Scan for the cell matching the given text and deliver its [x, y] coordinate at center. 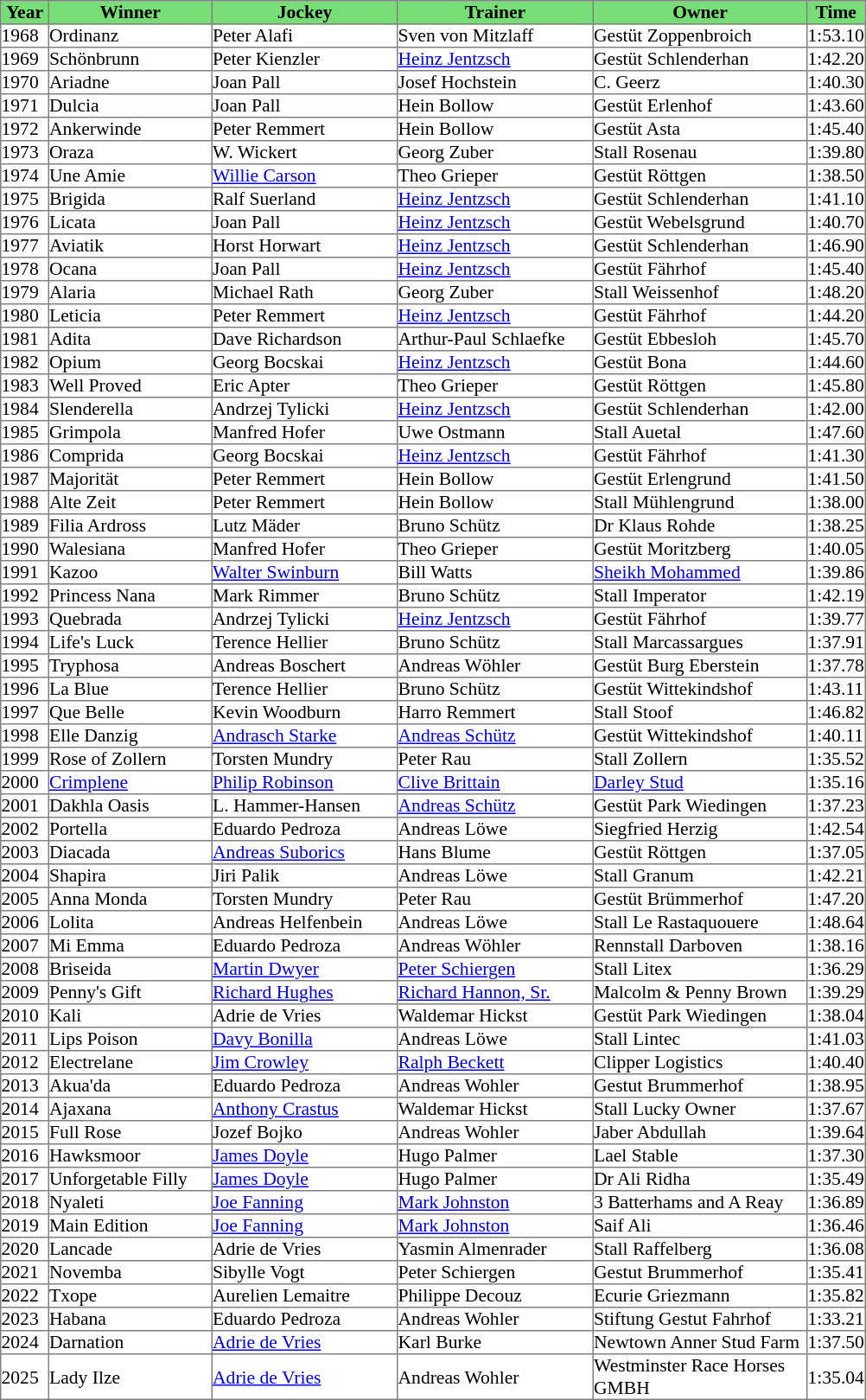
1:45.70 [837, 339]
1:37.05 [837, 852]
2016 [25, 1156]
1:45.80 [837, 385]
Briseida [130, 970]
1:53.10 [837, 36]
Sibylle Vogt [304, 1272]
Unforgetable Filly [130, 1179]
1972 [25, 130]
2025 [25, 1377]
Eric Apter [304, 385]
2010 [25, 1016]
Penny's Gift [130, 992]
1984 [25, 410]
Lancade [130, 1250]
Dulcia [130, 105]
Akua'da [130, 1085]
Alte Zeit [130, 503]
1:42.21 [837, 876]
La Blue [130, 690]
1987 [25, 479]
Sheikh Mohammed [700, 572]
Portella [130, 830]
1:35.16 [837, 783]
Electrelane [130, 1063]
2017 [25, 1179]
1978 [25, 270]
Quebrada [130, 619]
2000 [25, 783]
1993 [25, 619]
Yasmin Almenrader [495, 1250]
Gestüt Brümmerhof [700, 899]
1:35.49 [837, 1179]
Grimpola [130, 432]
1994 [25, 643]
Licata [130, 223]
Mi Emma [130, 945]
Rennstall Darboven [700, 945]
1980 [25, 316]
1:47.60 [837, 432]
Princess Nana [130, 596]
Leticia [130, 316]
Gestüt Zoppenbroich [700, 36]
1:37.23 [837, 805]
Shapira [130, 876]
Time [837, 12]
Diacada [130, 852]
W. Wickert [304, 152]
1:36.29 [837, 970]
1:39.29 [837, 992]
1:35.52 [837, 759]
Darnation [130, 1343]
2005 [25, 899]
Full Rose [130, 1132]
Lady Ilze [130, 1377]
Davy Bonilla [304, 1039]
Hawksmoor [130, 1156]
Txope [130, 1296]
1:39.86 [837, 572]
2015 [25, 1132]
1979 [25, 292]
Hans Blume [495, 852]
1:36.89 [837, 1203]
2004 [25, 876]
Stall Granum [700, 876]
1:39.80 [837, 152]
Clive Brittain [495, 783]
1:38.50 [837, 176]
Adita [130, 339]
Rose of Zollern [130, 759]
1:38.04 [837, 1016]
1991 [25, 572]
Gestüt Ebbesloh [700, 339]
1:38.95 [837, 1085]
2024 [25, 1343]
Richard Hughes [304, 992]
1:36.46 [837, 1225]
Slenderella [130, 410]
Brigida [130, 199]
1:35.41 [837, 1272]
1:46.82 [837, 712]
Gestüt Moritzberg [700, 550]
Crimplene [130, 783]
Jozef Bojko [304, 1132]
Habana [130, 1319]
Elle Danzig [130, 736]
Philip Robinson [304, 783]
1968 [25, 36]
1:35.82 [837, 1296]
Ariadne [130, 83]
1:42.19 [837, 596]
Trainer [495, 12]
Majorität [130, 479]
Anna Monda [130, 899]
1995 [25, 665]
1977 [25, 245]
2009 [25, 992]
3 Batterhams and A Reay [700, 1203]
Stall Le Rastaquouere [700, 923]
1:40.11 [837, 736]
Clipper Logistics [700, 1063]
Ordinanz [130, 36]
1:42.20 [837, 59]
2011 [25, 1039]
Saif Ali [700, 1225]
Malcolm & Penny Brown [700, 992]
1970 [25, 83]
Dr Klaus Rohde [700, 525]
Ocana [130, 270]
Winner [130, 12]
Lael Stable [700, 1156]
Stall Mühlengrund [700, 503]
1998 [25, 736]
1:40.40 [837, 1063]
Ajaxana [130, 1110]
Ankerwinde [130, 130]
1974 [25, 176]
1:48.20 [837, 292]
1:41.10 [837, 199]
Life's Luck [130, 643]
Lutz Mäder [304, 525]
Jim Crowley [304, 1063]
1:33.21 [837, 1319]
Andreas Helfenbein [304, 923]
Ralph Beckett [495, 1063]
Josef Hochstein [495, 83]
2020 [25, 1250]
1985 [25, 432]
1988 [25, 503]
1983 [25, 385]
Andreas Boschert [304, 665]
Aviatik [130, 245]
2013 [25, 1085]
Kazoo [130, 572]
Arthur-Paul Schlaefke [495, 339]
1:38.25 [837, 525]
Andreas Suborics [304, 852]
Jaber Abdullah [700, 1132]
Aurelien Lemaitre [304, 1296]
1992 [25, 596]
Bill Watts [495, 572]
Stall Rosenau [700, 152]
Stiftung Gestut Fahrhof [700, 1319]
Richard Hannon, Sr. [495, 992]
Dr Ali Ridha [700, 1179]
1997 [25, 712]
Walter Swinburn [304, 572]
Gestüt Asta [700, 130]
Kali [130, 1016]
1:38.16 [837, 945]
1:35.04 [837, 1377]
1:44.60 [837, 363]
2018 [25, 1203]
Peter Alafi [304, 36]
Uwe Ostmann [495, 432]
Opium [130, 363]
1:37.78 [837, 665]
2008 [25, 970]
1:37.50 [837, 1343]
Harro Remmert [495, 712]
1:40.30 [837, 83]
Comprida [130, 456]
1989 [25, 525]
1981 [25, 339]
Ecurie Griezmann [700, 1296]
Andrasch Starke [304, 736]
Horst Horwart [304, 245]
1:42.00 [837, 410]
Stall Lucky Owner [700, 1110]
2019 [25, 1225]
1:39.77 [837, 619]
Schönbrunn [130, 59]
1:37.91 [837, 643]
Karl Burke [495, 1343]
Main Edition [130, 1225]
1:46.90 [837, 245]
1986 [25, 456]
Stall Marcassargues [700, 643]
Nyaleti [130, 1203]
2023 [25, 1319]
Stall Imperator [700, 596]
Lips Poison [130, 1039]
1:36.08 [837, 1250]
Martin Dwyer [304, 970]
1:43.11 [837, 690]
Novemba [130, 1272]
2002 [25, 830]
1:41.30 [837, 456]
Kevin Woodburn [304, 712]
Ralf Suerland [304, 199]
Filia Ardross [130, 525]
1996 [25, 690]
1:40.05 [837, 550]
Darley Stud [700, 783]
1:37.30 [837, 1156]
1:41.50 [837, 479]
Walesiana [130, 550]
Willie Carson [304, 176]
Stall Zollern [700, 759]
Philippe Decouz [495, 1296]
Gestüt Burg Eberstein [700, 665]
1976 [25, 223]
Stall Raffelberg [700, 1250]
Year [25, 12]
Une Amie [130, 176]
1999 [25, 759]
L. Hammer-Hansen [304, 805]
Jockey [304, 12]
Dakhla Oasis [130, 805]
C. Geerz [700, 83]
Stall Litex [700, 970]
1973 [25, 152]
Gestüt Webelsgrund [700, 223]
2003 [25, 852]
Sven von Mitzlaff [495, 36]
Siegfried Herzig [700, 830]
Que Belle [130, 712]
1971 [25, 105]
Tryphosa [130, 665]
Stall Lintec [700, 1039]
2021 [25, 1272]
2012 [25, 1063]
Westminster Race Horses GMBH [700, 1377]
Oraza [130, 152]
1:47.20 [837, 899]
Stall Stoof [700, 712]
1:43.60 [837, 105]
Gestüt Erlenhof [700, 105]
2006 [25, 923]
1:44.20 [837, 316]
Stall Weissenhof [700, 292]
Stall Auetal [700, 432]
1:41.03 [837, 1039]
1982 [25, 363]
1:40.70 [837, 223]
Gestüt Erlengrund [700, 479]
Well Proved [130, 385]
1:39.64 [837, 1132]
Lolita [130, 923]
1:38.00 [837, 503]
Michael Rath [304, 292]
Mark Rimmer [304, 596]
1975 [25, 199]
Dave Richardson [304, 339]
Owner [700, 12]
1969 [25, 59]
1:42.54 [837, 830]
Newtown Anner Stud Farm [700, 1343]
Anthony Crastus [304, 1110]
1:48.64 [837, 923]
2001 [25, 805]
Alaria [130, 292]
2014 [25, 1110]
1:37.67 [837, 1110]
Peter Kienzler [304, 59]
Gestüt Bona [700, 363]
2007 [25, 945]
Jiri Palik [304, 876]
2022 [25, 1296]
1990 [25, 550]
